Output the [X, Y] coordinate of the center of the cell containing the given text.  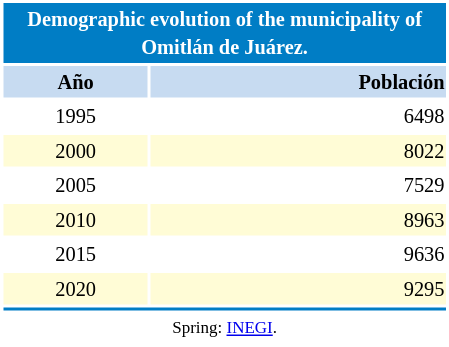
2005 [76, 186]
2015 [76, 255]
1995 [76, 117]
Demographic evolution of the municipality of Omitlán de Juárez. [224, 33]
9295 [298, 289]
Año [76, 82]
8963 [298, 220]
Spring: INEGI. [224, 326]
Población [298, 82]
2000 [76, 151]
6498 [298, 117]
2010 [76, 220]
7529 [298, 186]
9636 [298, 255]
8022 [298, 151]
2020 [76, 289]
